Provide the [x, y] coordinate of the cell's center where the given text is located.  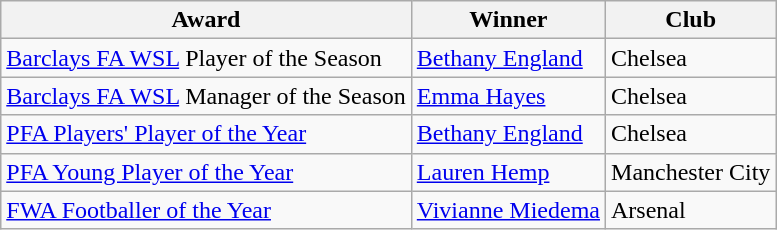
Club [691, 20]
Manchester City [691, 172]
Emma Hayes [508, 96]
Lauren Hemp [508, 172]
FWA Footballer of the Year [206, 210]
Barclays FA WSL Player of the Season [206, 58]
Vivianne Miedema [508, 210]
Award [206, 20]
Barclays FA WSL Manager of the Season [206, 96]
Arsenal [691, 210]
PFA Young Player of the Year [206, 172]
Winner [508, 20]
PFA Players' Player of the Year [206, 134]
